Capture the cell that displays the provided text and extract its [X, Y] central coordinate. 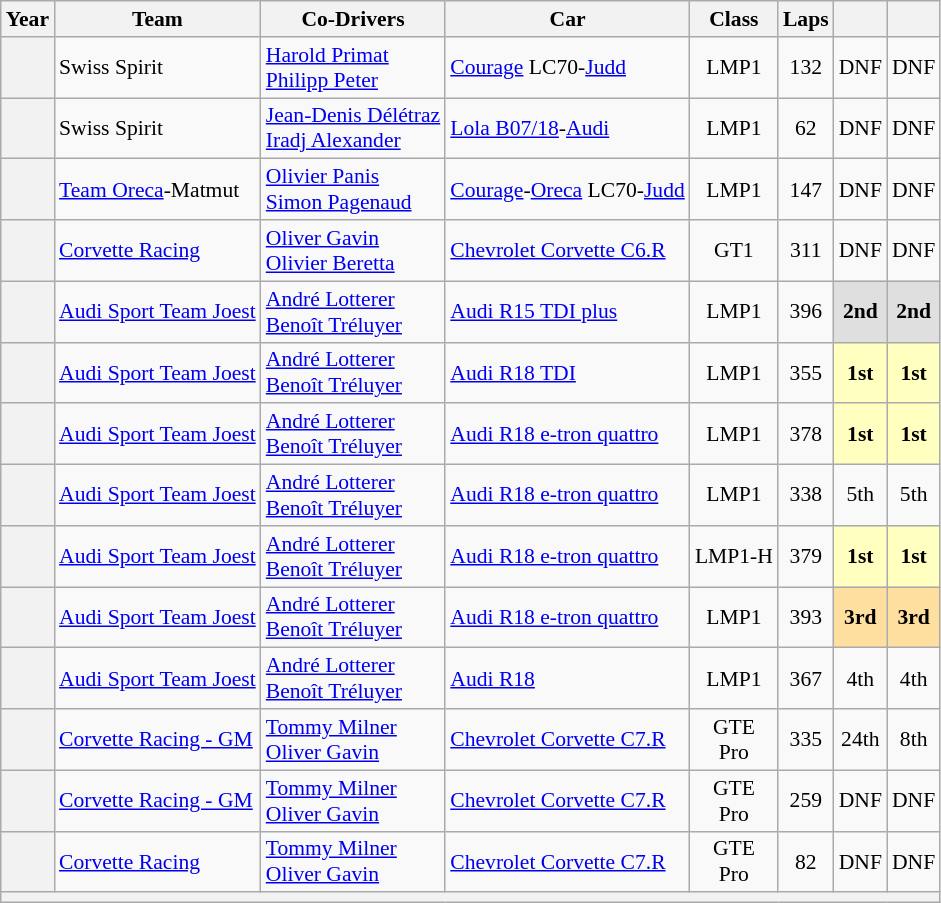
Jean-Denis Délétraz Iradj Alexander [354, 128]
Class [734, 19]
24th [860, 740]
Laps [806, 19]
Year [28, 19]
82 [806, 862]
Lola B07/18-Audi [568, 128]
Audi R18 TDI [568, 372]
335 [806, 740]
355 [806, 372]
Olivier Panis Simon Pagenaud [354, 190]
Chevrolet Corvette C6.R [568, 250]
367 [806, 678]
311 [806, 250]
Team Oreca-Matmut [158, 190]
Audi R18 [568, 678]
259 [806, 800]
Car [568, 19]
396 [806, 312]
Harold Primat Philipp Peter [354, 68]
Courage-Oreca LC70-Judd [568, 190]
378 [806, 434]
Team [158, 19]
GT1 [734, 250]
147 [806, 190]
62 [806, 128]
Oliver Gavin Olivier Beretta [354, 250]
379 [806, 556]
Courage LC70-Judd [568, 68]
LMP1-H [734, 556]
393 [806, 618]
132 [806, 68]
8th [914, 740]
338 [806, 496]
Audi R15 TDI plus [568, 312]
Co-Drivers [354, 19]
